Determine the [X, Y] coordinate at the center of the cell enclosing the given text.  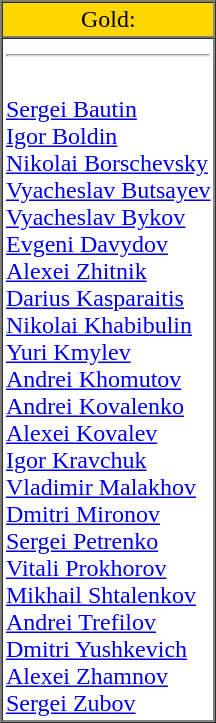
Gold: [109, 20]
